Identify which cell holds the provided text, then report its [X, Y] central coordinate. 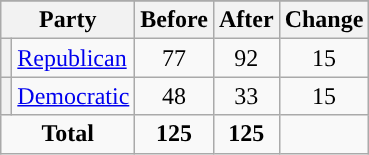
Before [174, 20]
48 [174, 96]
Total [68, 134]
Change [324, 20]
After [246, 20]
33 [246, 96]
Party [68, 20]
92 [246, 58]
Republican [74, 58]
77 [174, 58]
Democratic [74, 96]
